From the cell containing the given text, extract its center point as (X, Y) coordinate. 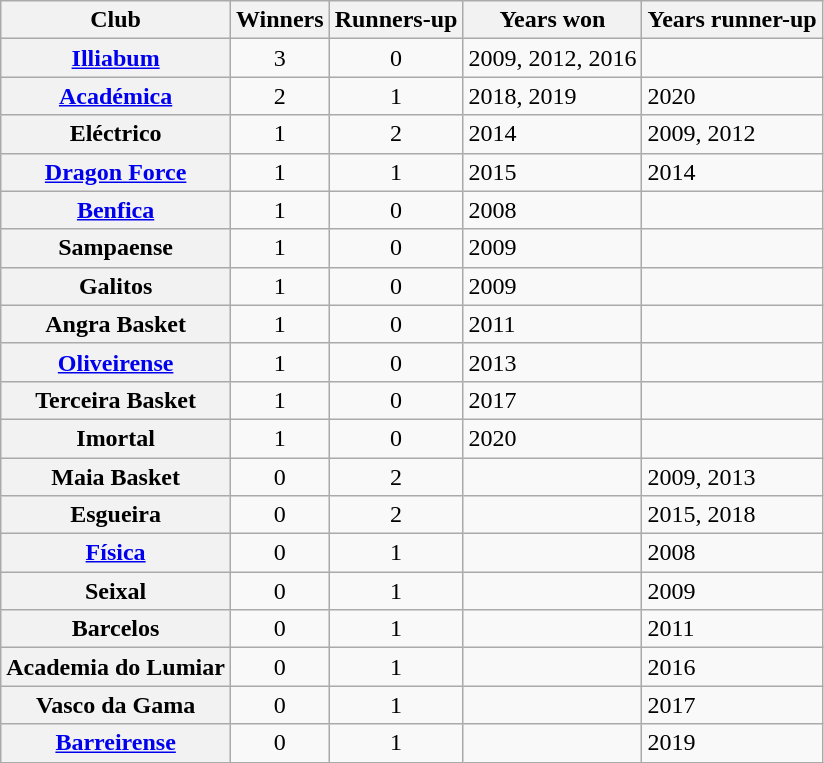
2015, 2018 (732, 515)
Barreirense (116, 743)
Benfica (116, 210)
Winners (280, 20)
Sampaense (116, 248)
2018, 2019 (552, 96)
Maia Basket (116, 477)
2019 (732, 743)
Seixal (116, 591)
Barcelos (116, 629)
3 (280, 58)
Dragon Force (116, 172)
Academia do Lumiar (116, 667)
2013 (552, 362)
Oliveirense (116, 362)
2015 (552, 172)
Vasco da Gama (116, 705)
Years won (552, 20)
Club (116, 20)
Imortal (116, 438)
Esgueira (116, 515)
2009, 2013 (732, 477)
Física (116, 553)
Eléctrico (116, 134)
Angra Basket (116, 324)
2016 (732, 667)
Illiabum (116, 58)
2009, 2012, 2016 (552, 58)
Runners-up (396, 20)
2009, 2012 (732, 134)
Terceira Basket (116, 400)
Years runner-up (732, 20)
Académica (116, 96)
Galitos (116, 286)
